Pinpoint the cell where the given text exists, returning its (x, y) midpoint coordinate. 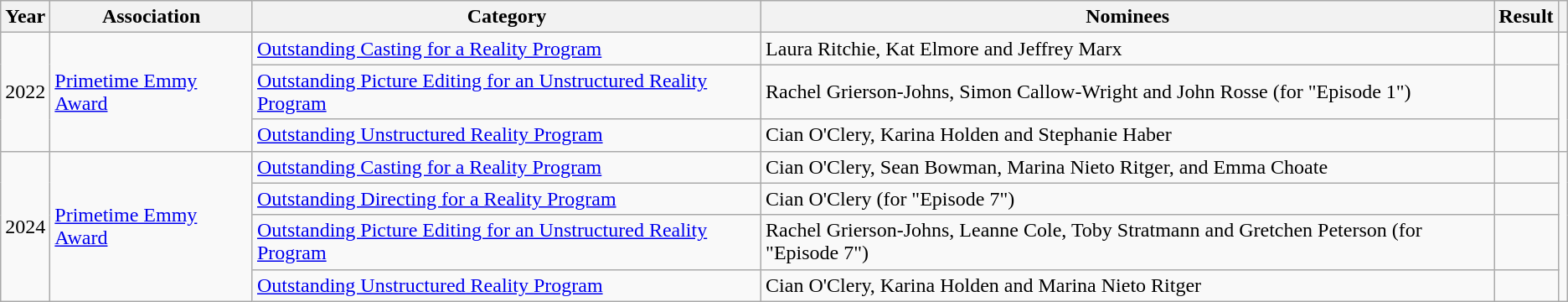
Cian O'Clery, Karina Holden and Marina Nieto Ritger (1127, 285)
Result (1526, 17)
Year (25, 17)
Cian O'Clery, Sean Bowman, Marina Nieto Ritger, and Emma Choate (1127, 167)
Laura Ritchie, Kat Elmore and Jeffrey Marx (1127, 49)
Category (506, 17)
Cian O'Clery, Karina Holden and Stephanie Haber (1127, 135)
2022 (25, 92)
Cian O'Clery (for "Episode 7") (1127, 199)
Rachel Grierson-Johns, Simon Callow-Wright and John Rosse (for "Episode 1") (1127, 92)
2024 (25, 226)
Rachel Grierson-Johns, Leanne Cole, Toby Stratmann and Gretchen Peterson (for "Episode 7") (1127, 242)
Association (152, 17)
Nominees (1127, 17)
Outstanding Directing for a Reality Program (506, 199)
